Return [x, y] of the center of cell containing provided text 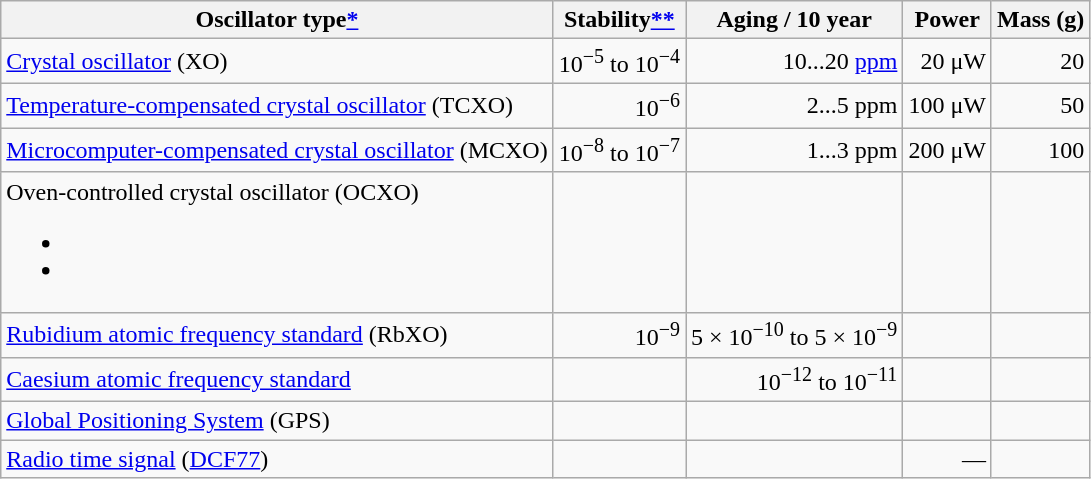
Radio time signal (DCF77) [277, 459]
Power [948, 20]
Crystal oscillator (XO) [277, 62]
Temperature-compensated crystal oscillator (TCXO) [277, 106]
Oven-controlled crystal oscillator (OCXO) [277, 242]
Global Positioning System (GPS) [277, 421]
Microcomputer-compensated crystal oscillator (MCXO) [277, 150]
10−9 [619, 336]
5 × 10−10 to 5 × 10−9 [794, 336]
10−12 to 10−11 [794, 380]
10−8 to 10−7 [619, 150]
100 [1040, 150]
50 [1040, 106]
20 [1040, 62]
10−6 [619, 106]
20 μW [948, 62]
200 μW [948, 150]
— [948, 459]
Rubidium atomic frequency standard (RbXO) [277, 336]
Oscillator type* [277, 20]
100 μW [948, 106]
1...3 ppm [794, 150]
Caesium atomic frequency standard [277, 380]
2...5 ppm [794, 106]
Stability** [619, 20]
10...20 ppm [794, 62]
10−5 to 10−4 [619, 62]
Mass (g) [1040, 20]
Aging / 10 year [794, 20]
